Find where the given text appears and provide that cell's center as (x, y) coordinate. 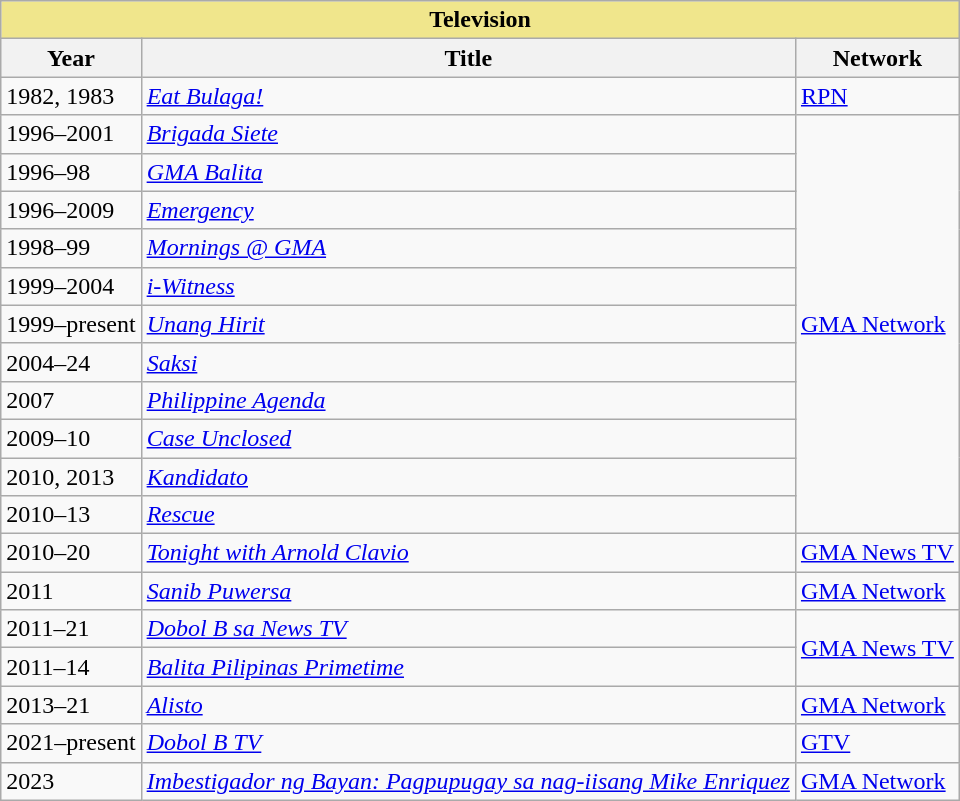
1998–99 (71, 248)
2010–13 (71, 515)
2011–21 (71, 629)
Dobol B sa News TV (468, 629)
Balita Pilipinas Primetime (468, 667)
2004–24 (71, 362)
Sanib Puwersa (468, 591)
2011–14 (71, 667)
Dobol B TV (468, 743)
2021–present (71, 743)
1999–2004 (71, 286)
Television (480, 20)
Kandidato (468, 477)
i-Witness (468, 286)
1996–2001 (71, 134)
Year (71, 58)
Saksi (468, 362)
1996–98 (71, 172)
1996–2009 (71, 210)
Unang Hirit (468, 324)
1999–present (71, 324)
Case Unclosed (468, 438)
2009–10 (71, 438)
Emergency (468, 210)
2010, 2013 (71, 477)
GTV (877, 743)
2023 (71, 781)
GMA Balita (468, 172)
Eat Bulaga! (468, 96)
Brigada Siete (468, 134)
2010–20 (71, 553)
2011 (71, 591)
Mornings @ GMA (468, 248)
1982, 1983 (71, 96)
2013–21 (71, 705)
Imbestigador ng Bayan: Pagpupugay sa nag-iisang Mike Enriquez (468, 781)
RPN (877, 96)
Network (877, 58)
Title (468, 58)
Alisto (468, 705)
2007 (71, 400)
Rescue (468, 515)
Tonight with Arnold Clavio (468, 553)
Philippine Agenda (468, 400)
